Return the [x, y] coordinate for the center point of the cell that contains the specified text.  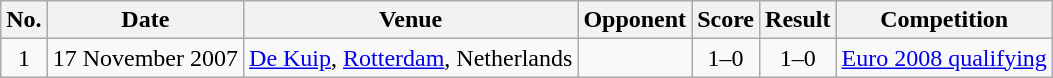
Result [798, 20]
Date [145, 20]
Venue [411, 20]
17 November 2007 [145, 58]
Score [726, 20]
Euro 2008 qualifying [944, 58]
De Kuip, Rotterdam, Netherlands [411, 58]
Competition [944, 20]
No. [24, 20]
1 [24, 58]
Opponent [635, 20]
